Output the (x, y) coordinate of the center of the cell containing the given text.  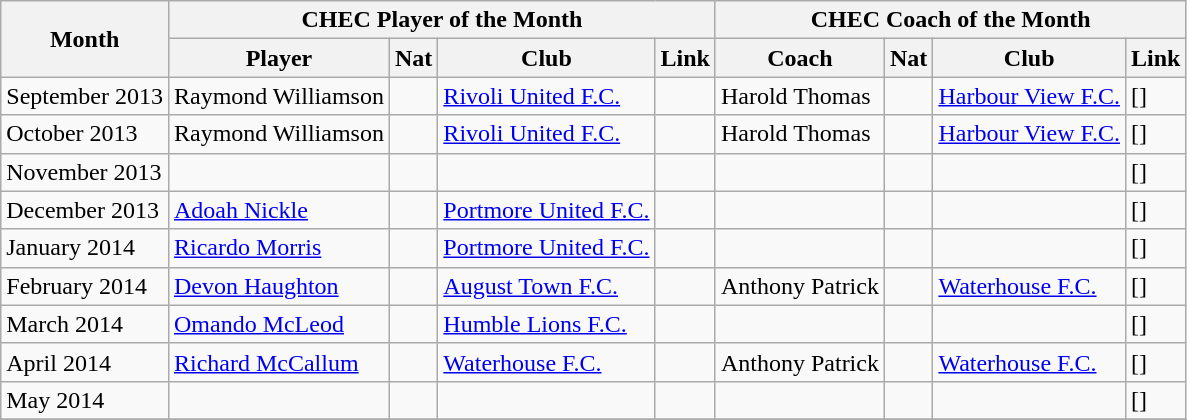
Humble Lions F.C. (546, 324)
August Town F.C. (546, 286)
Richard McCallum (278, 362)
January 2014 (85, 248)
March 2014 (85, 324)
April 2014 (85, 362)
February 2014 (85, 286)
Devon Haughton (278, 286)
November 2013 (85, 172)
CHEC Player of the Month (442, 20)
May 2014 (85, 400)
September 2013 (85, 96)
Ricardo Morris (278, 248)
CHEC Coach of the Month (950, 20)
December 2013 (85, 210)
October 2013 (85, 134)
Omando McLeod (278, 324)
Adoah Nickle (278, 210)
Month (85, 39)
Player (278, 58)
Coach (800, 58)
